Return (x, y) of the center of cell containing provided text 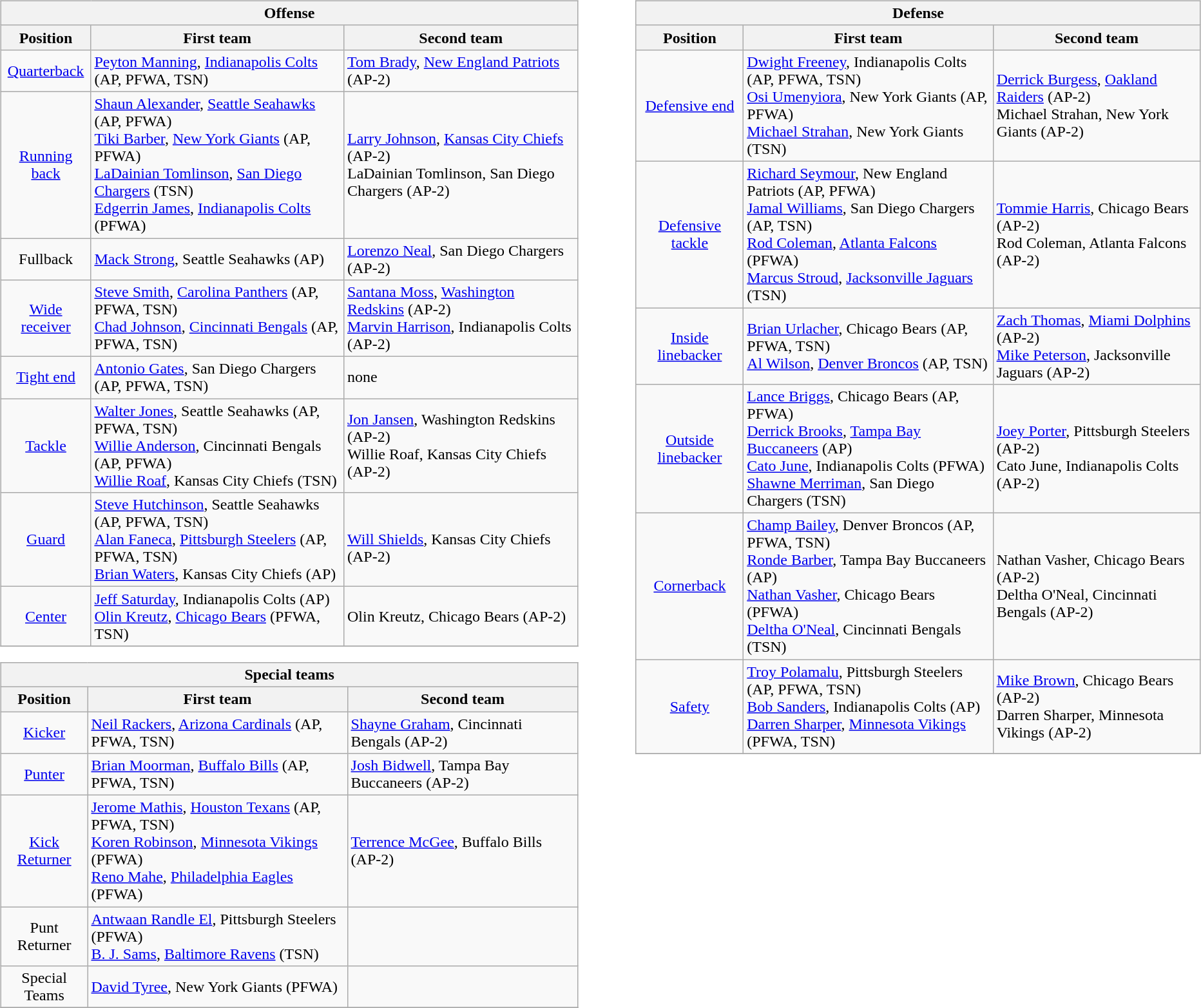
Nathan Vasher, Chicago Bears (AP-2) Deltha O'Neal, Cincinnati Bengals (AP-2) (1097, 586)
Safety (689, 707)
Tommie Harris, Chicago Bears (AP-2) Rod Coleman, Atlanta Falcons (AP-2) (1097, 234)
Walter Jones, Seattle Seahawks (AP, PFWA, TSN) Willie Anderson, Cincinnati Bengals (AP, PFWA) Willie Roaf, Kansas City Chiefs (TSN) (218, 446)
Troy Polamalu, Pittsburgh Steelers (AP, PFWA, TSN) Bob Sanders, Indianapolis Colts (AP)Darren Sharper, Minnesota Vikings (PFWA, TSN) (869, 707)
Olin Kreutz, Chicago Bears (AP-2) (461, 616)
Defense (918, 13)
Dwight Freeney, Indianapolis Colts (AP, PFWA, TSN) Osi Umenyiora, New York Giants (AP, PFWA) Michael Strahan, New York Giants (TSN) (869, 106)
Peyton Manning, Indianapolis Colts (AP, PFWA, TSN) (218, 71)
Inside linebacker (689, 347)
Punter (44, 774)
Defensive tackle (689, 234)
Special Teams (44, 987)
Special teams (289, 674)
Will Shields, Kansas City Chiefs (AP-2) (461, 540)
Joey Porter, Pittsburgh Steelers (AP-2) Cato June, Indianapolis Colts (AP-2) (1097, 449)
Brian Moorman, Buffalo Bills (AP, PFWA, TSN) (218, 774)
Lorenzo Neal, San Diego Chargers (AP-2) (461, 259)
Steve Smith, Carolina Panthers (AP, PFWA, TSN) Chad Johnson, Cincinnati Bengals (AP, PFWA, TSN) (218, 318)
Derrick Burgess, Oakland Raiders (AP-2) Michael Strahan, New York Giants (AP-2) (1097, 106)
Josh Bidwell, Tampa Bay Buccaneers (AP-2) (463, 774)
Kick Returner (44, 851)
Fullback (46, 259)
Defensive end (689, 106)
Antwaan Randle El, Pittsburgh Steelers (PFWA) B. J. Sams, Baltimore Ravens (TSN) (218, 937)
Running back (46, 165)
Tight end (46, 377)
David Tyree, New York Giants (PFWA) (218, 987)
Jon Jansen, Washington Redskins (AP-2) Willie Roaf, Kansas City Chiefs (AP-2) (461, 446)
Tackle (46, 446)
Tom Brady, New England Patriots (AP-2) (461, 71)
Santana Moss, Washington Redskins (AP-2) Marvin Harrison, Indianapolis Colts (AP-2) (461, 318)
Steve Hutchinson, Seattle Seahawks (AP, PFWA, TSN) Alan Faneca, Pittsburgh Steelers (AP, PFWA, TSN) Brian Waters, Kansas City Chiefs (AP) (218, 540)
Outside linebacker (689, 449)
Wide receiver (46, 318)
Cornerback (689, 586)
Punt Returner (44, 937)
Neil Rackers, Arizona Cardinals (AP, PFWA, TSN) (218, 732)
Larry Johnson, Kansas City Chiefs (AP-2) LaDainian Tomlinson, San Diego Chargers (AP-2) (461, 165)
Jerome Mathis, Houston Texans (AP, PFWA, TSN) Koren Robinson, Minnesota Vikings (PFWA) Reno Mahe, Philadelphia Eagles (PFWA) (218, 851)
Terrence McGee, Buffalo Bills (AP-2) (463, 851)
none (461, 377)
Quarterback (46, 71)
Brian Urlacher, Chicago Bears (AP, PFWA, TSN) Al Wilson, Denver Broncos (AP, TSN) (869, 347)
Antonio Gates, San Diego Chargers (AP, PFWA, TSN) (218, 377)
Mike Brown, Chicago Bears (AP-2) Darren Sharper, Minnesota Vikings (AP-2) (1097, 707)
Center (46, 616)
Zach Thomas, Miami Dolphins (AP-2) Mike Peterson, Jacksonville Jaguars (AP-2) (1097, 347)
Jeff Saturday, Indianapolis Colts (AP) Olin Kreutz, Chicago Bears (PFWA, TSN) (218, 616)
Mack Strong, Seattle Seahawks (AP) (218, 259)
Guard (46, 540)
Shayne Graham, Cincinnati Bengals (AP-2) (463, 732)
Kicker (44, 732)
Offense (289, 13)
